Capture the cell that displays the provided text and extract its [X, Y] central coordinate. 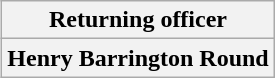
Returning officer [138, 20]
Henry Barrington Round [138, 58]
